Return [X, Y] of the center of cell containing provided text 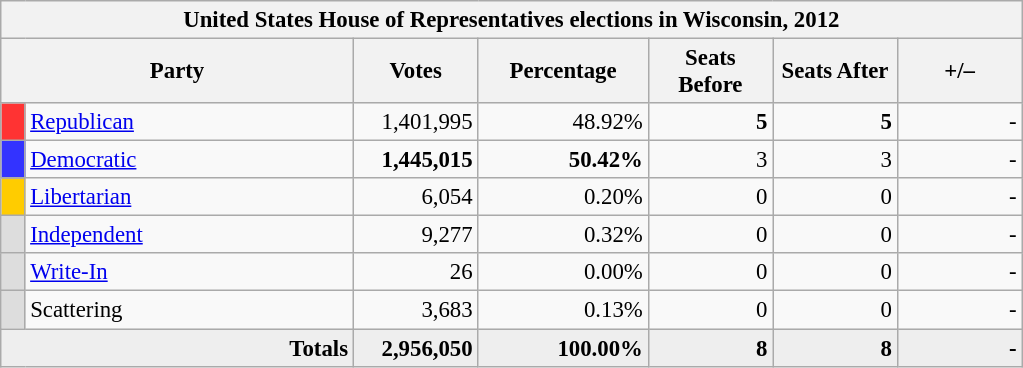
1,401,995 [416, 122]
26 [416, 273]
United States House of Representatives elections in Wisconsin, 2012 [512, 20]
Independent [189, 235]
Libertarian [189, 197]
0.32% [563, 235]
6,054 [416, 197]
+/– [960, 72]
48.92% [563, 122]
Seats Before [710, 72]
Percentage [563, 72]
9,277 [416, 235]
Totals [178, 348]
Seats After [836, 72]
50.42% [563, 160]
1,445,015 [416, 160]
0.00% [563, 273]
3,683 [416, 310]
0.13% [563, 310]
Republican [189, 122]
2,956,050 [416, 348]
100.00% [563, 348]
Scattering [189, 310]
0.20% [563, 197]
Votes [416, 72]
Democratic [189, 160]
Write-In [189, 273]
Party [178, 72]
